Return the [x, y] coordinate for the center point of the cell that contains the specified text.  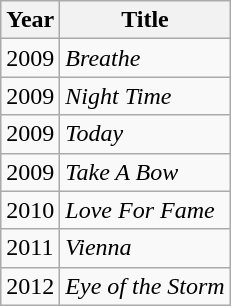
Year [30, 20]
Take A Bow [145, 172]
Vienna [145, 248]
2010 [30, 210]
Night Time [145, 96]
Title [145, 20]
2012 [30, 286]
Breathe [145, 58]
Eye of the Storm [145, 286]
2011 [30, 248]
Today [145, 134]
Love For Fame [145, 210]
